Extract the (x, y) coordinate from the center of the cell holding the provided text.  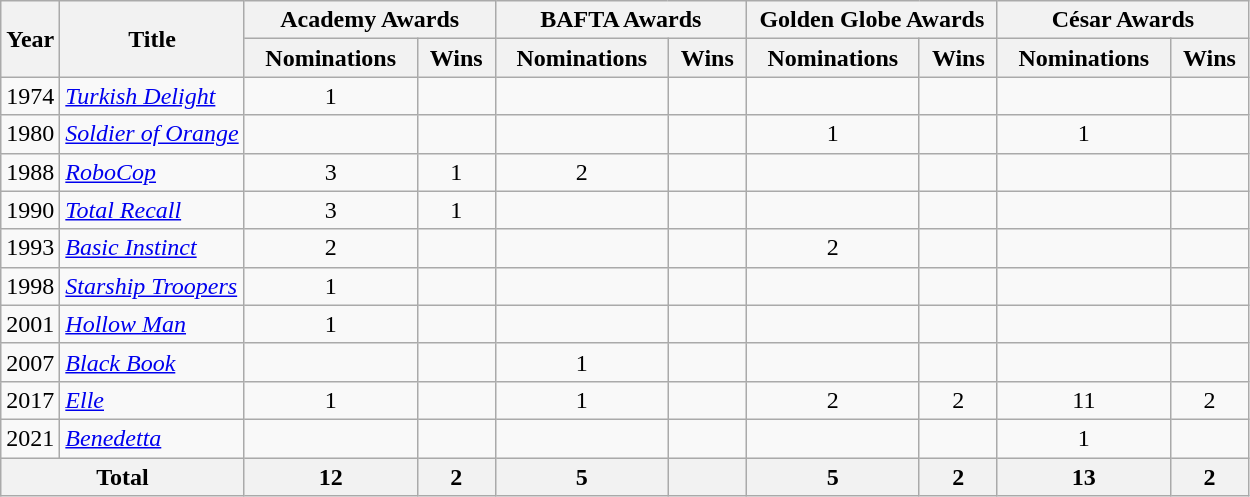
Basic Instinct (152, 248)
1990 (30, 210)
Total (122, 477)
13 (1084, 477)
2007 (30, 362)
Title (152, 39)
Elle (152, 400)
1974 (30, 96)
Black Book (152, 362)
Turkish Delight (152, 96)
12 (330, 477)
Starship Troopers (152, 286)
2017 (30, 400)
1998 (30, 286)
Golden Globe Awards (872, 20)
1980 (30, 134)
1988 (30, 172)
Hollow Man (152, 324)
Soldier of Orange (152, 134)
César Awards (1122, 20)
Year (30, 39)
BAFTA Awards (620, 20)
RoboCop (152, 172)
11 (1084, 400)
2001 (30, 324)
Benedetta (152, 438)
1993 (30, 248)
2021 (30, 438)
Total Recall (152, 210)
Academy Awards (370, 20)
